Identify which cell holds the provided text, then report its [x, y] central coordinate. 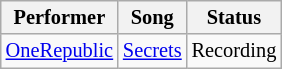
Status [234, 17]
OneRepublic [60, 51]
Recording [234, 51]
Performer [60, 17]
Song [152, 17]
Secrets [152, 51]
